Locate the cell with the specified text and output its [X, Y] center coordinate. 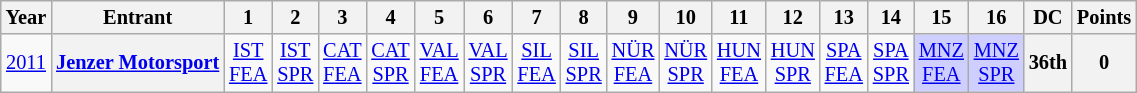
Jenzer Motorsport [138, 63]
36th [1048, 63]
MNZSPR [996, 63]
MNZFEA [942, 63]
11 [739, 17]
12 [793, 17]
3 [342, 17]
ISTSPR [295, 63]
13 [844, 17]
1 [248, 17]
CATSPR [390, 63]
SILFEA [536, 63]
14 [891, 17]
6 [488, 17]
SPASPR [891, 63]
DC [1048, 17]
Year [26, 17]
Entrant [138, 17]
7 [536, 17]
16 [996, 17]
HUNFEA [739, 63]
VALSPR [488, 63]
9 [634, 17]
8 [584, 17]
NÜRSPR [686, 63]
2 [295, 17]
15 [942, 17]
SPAFEA [844, 63]
0 [1104, 63]
5 [440, 17]
4 [390, 17]
NÜRFEA [634, 63]
ISTFEA [248, 63]
HUNSPR [793, 63]
2011 [26, 63]
SILSPR [584, 63]
CATFEA [342, 63]
VALFEA [440, 63]
Points [1104, 17]
10 [686, 17]
